Return (X, Y) of the center of cell containing provided text 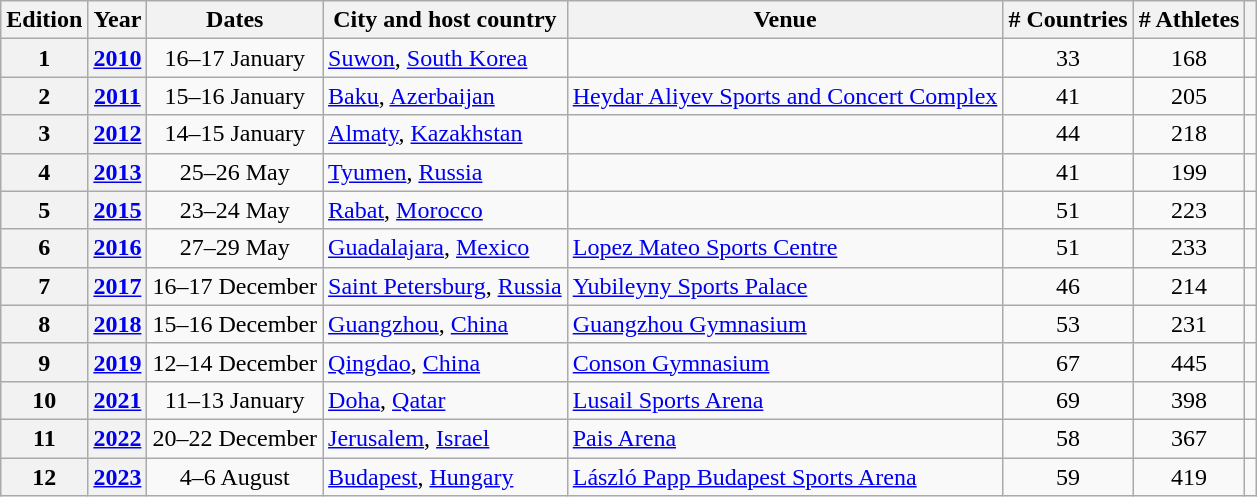
Lopez Mateo Sports Centre (785, 248)
12 (44, 477)
2023 (118, 477)
1 (44, 58)
Almaty, Kazakhstan (446, 134)
16–17 December (235, 286)
Venue (785, 20)
69 (1068, 400)
2012 (118, 134)
Suwon, South Korea (446, 58)
44 (1068, 134)
14–15 January (235, 134)
Conson Gymnasium (785, 362)
11–13 January (235, 400)
205 (1189, 96)
2015 (118, 210)
199 (1189, 172)
2017 (118, 286)
City and host country (446, 20)
2018 (118, 324)
2013 (118, 172)
214 (1189, 286)
25–26 May (235, 172)
9 (44, 362)
53 (1068, 324)
Budapest, Hungary (446, 477)
67 (1068, 362)
Lusail Sports Arena (785, 400)
27–29 May (235, 248)
Guadalajara, Mexico (446, 248)
Jerusalem, Israel (446, 438)
419 (1189, 477)
11 (44, 438)
16–17 January (235, 58)
7 (44, 286)
58 (1068, 438)
46 (1068, 286)
3 (44, 134)
398 (1189, 400)
33 (1068, 58)
2022 (118, 438)
168 (1189, 58)
231 (1189, 324)
Heydar Aliyev Sports and Concert Complex (785, 96)
Baku, Azerbaijan (446, 96)
Guangzhou Gymnasium (785, 324)
Dates (235, 20)
Doha, Qatar (446, 400)
Guangzhou, China (446, 324)
2021 (118, 400)
László Papp Budapest Sports Arena (785, 477)
218 (1189, 134)
15–16 January (235, 96)
233 (1189, 248)
223 (1189, 210)
367 (1189, 438)
8 (44, 324)
15–16 December (235, 324)
Tyumen, Russia (446, 172)
Year (118, 20)
2011 (118, 96)
4 (44, 172)
2010 (118, 58)
20–22 December (235, 438)
# Athletes (1189, 20)
Saint Petersburg, Russia (446, 286)
2019 (118, 362)
4–6 August (235, 477)
5 (44, 210)
Pais Arena (785, 438)
Edition (44, 20)
Yubileyny Sports Palace (785, 286)
6 (44, 248)
2 (44, 96)
59 (1068, 477)
10 (44, 400)
Rabat, Morocco (446, 210)
Qingdao, China (446, 362)
2016 (118, 248)
# Countries (1068, 20)
445 (1189, 362)
12–14 December (235, 362)
23–24 May (235, 210)
